Capture the cell that displays the provided text and extract its (X, Y) central coordinate. 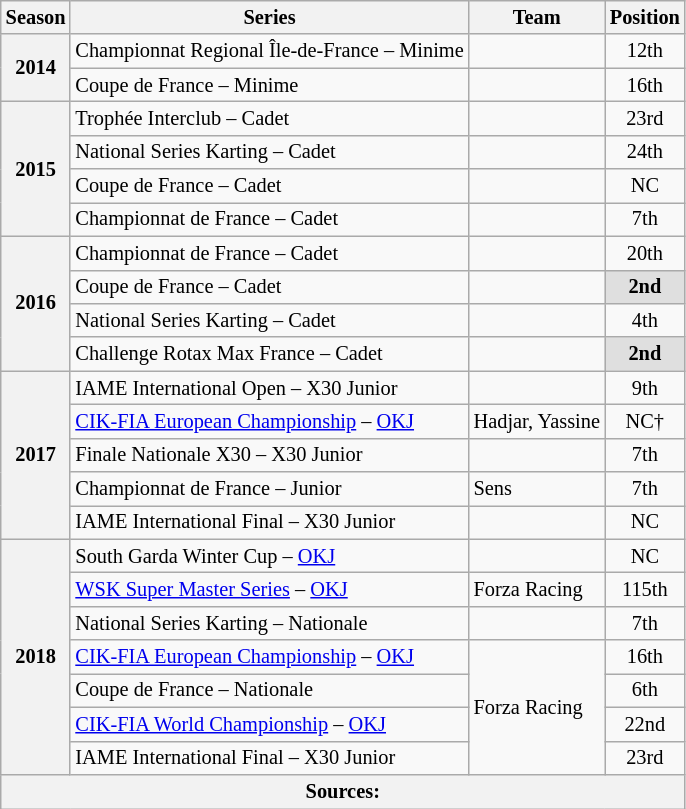
Sources: (343, 791)
WSK Super Master Series – OKJ (269, 589)
Coupe de France – Minime (269, 85)
Trophée Interclub – Cadet (269, 118)
24th (645, 152)
20th (645, 253)
9th (645, 388)
Sens (537, 489)
South Garda Winter Cup – OKJ (269, 556)
115th (645, 589)
CIK-FIA World Championship – OKJ (269, 724)
Series (269, 17)
NC† (645, 421)
Season (36, 17)
6th (645, 690)
Hadjar, Yassine (537, 421)
Challenge Rotax Max France – Cadet (269, 354)
Coupe de France – Nationale (269, 690)
Championnat Regional Île-de-France – Minime (269, 51)
2017 (36, 455)
2014 (36, 68)
2016 (36, 304)
Position (645, 17)
Finale Nationale X30 – X30 Junior (269, 455)
22nd (645, 724)
Championnat de France – Junior (269, 489)
4th (645, 320)
IAME International Open – X30 Junior (269, 388)
Team (537, 17)
2015 (36, 168)
12th (645, 51)
National Series Karting – Nationale (269, 623)
2018 (36, 657)
